Return [x, y] of the center of cell containing provided text 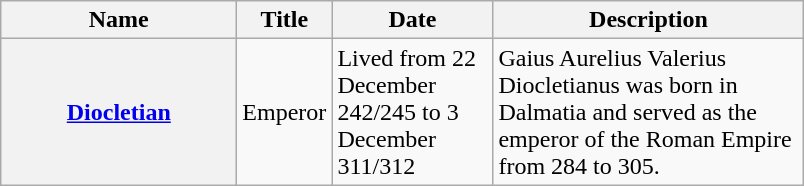
Lived from 22 December 242/245 to 3 December 311/312 [412, 112]
Name [119, 20]
Diocletian [119, 112]
Title [284, 20]
Date [412, 20]
Emperor [284, 112]
Gaius Aurelius Valerius Diocletianus was born in Dalmatia and served as the emperor of the Roman Empire from 284 to 305. [648, 112]
Description [648, 20]
